Locate the cell with the specified text and output its [x, y] center coordinate. 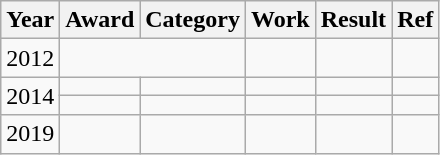
Category [193, 20]
2012 [30, 58]
2019 [30, 134]
Work [280, 20]
Result [353, 20]
2014 [30, 96]
Year [30, 20]
Award [100, 20]
Ref [416, 20]
